Detect which cell encompasses the target text, then output its (x, y) center coordinate. 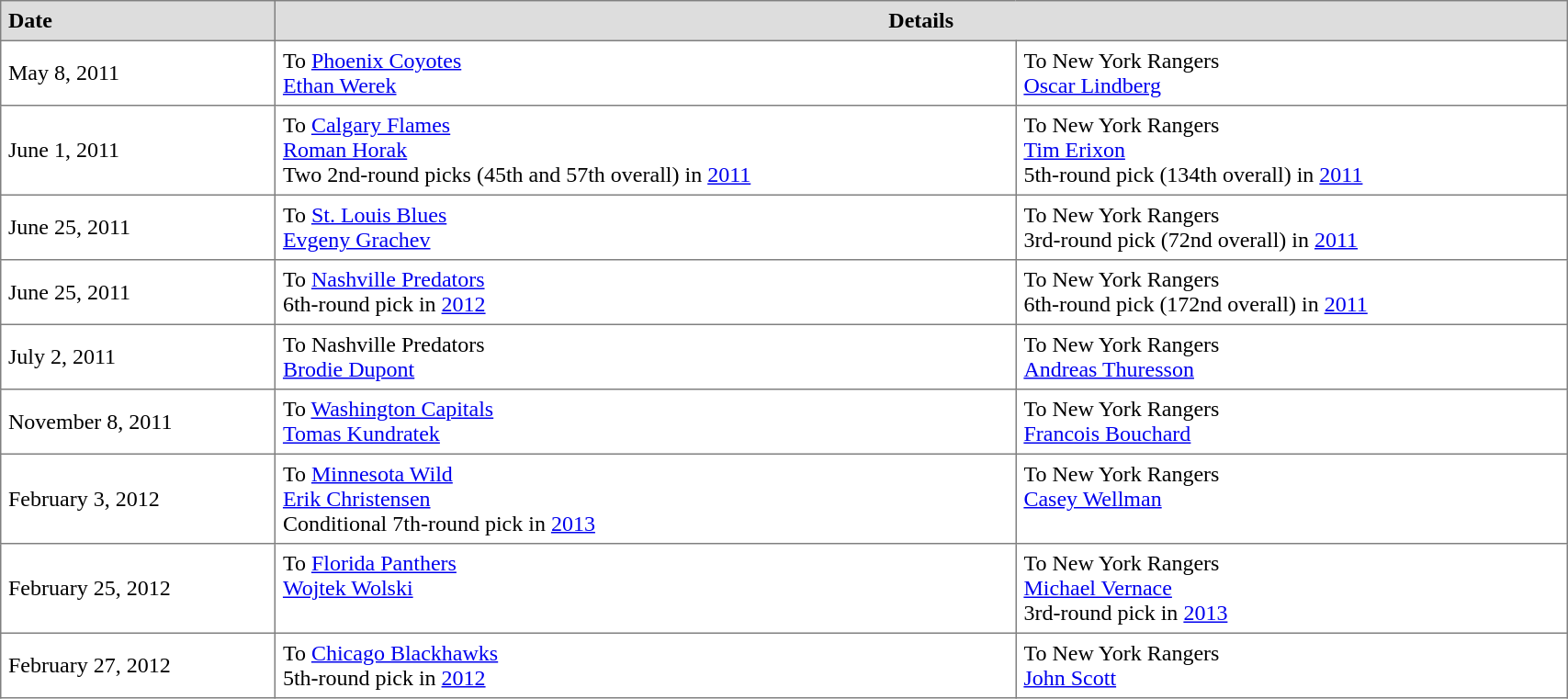
To New York Rangers3rd-round pick (72nd overall) in 2011 (1292, 227)
February 3, 2012 (138, 499)
To Nashville Predators6th-round pick in 2012 (646, 292)
To Florida PanthersWojtek Wolski (646, 589)
To Chicago Blackhawks5th-round pick in 2012 (646, 665)
To St. Louis BluesEvgeny Grachev (646, 227)
To Washington CapitalsTomas Kundratek (646, 422)
To New York RangersTim Erixon5th-round pick (134th overall) in 2011 (1292, 151)
Details (921, 21)
To Nashville PredatorsBrodie Dupont (646, 356)
To New York Rangers6th-round pick (172nd overall) in 2011 (1292, 292)
To New York RangersCasey Wellman (1292, 499)
May 8, 2011 (138, 73)
June 1, 2011 (138, 151)
To New York RangersFrancois Bouchard (1292, 422)
To New York RangersMichael Vernace3rd-round pick in 2013 (1292, 589)
To New York RangersOscar Lindberg (1292, 73)
Date (138, 21)
To New York RangersJohn Scott (1292, 665)
To Phoenix CoyotesEthan Werek (646, 73)
July 2, 2011 (138, 356)
February 25, 2012 (138, 589)
February 27, 2012 (138, 665)
To Calgary FlamesRoman HorakTwo 2nd-round picks (45th and 57th overall) in 2011 (646, 151)
November 8, 2011 (138, 422)
To New York RangersAndreas Thuresson (1292, 356)
To Minnesota WildErik ChristensenConditional 7th-round pick in 2013 (646, 499)
